From the cell containing the given text, extract its center point as [x, y] coordinate. 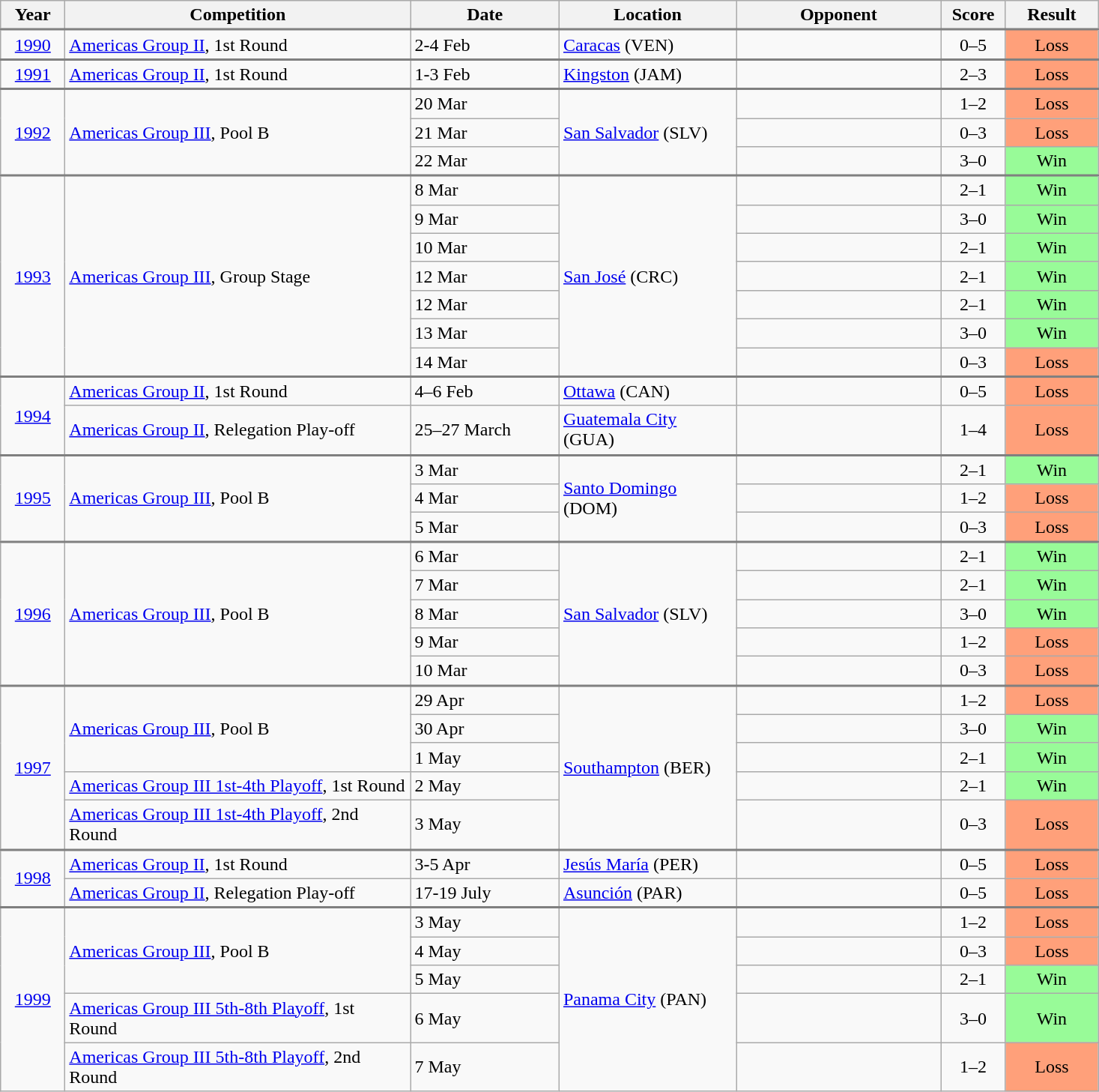
1993 [33, 276]
2–3 [973, 74]
1995 [33, 498]
Result [1052, 15]
1996 [33, 614]
3 Mar [485, 469]
San José (CRC) [647, 276]
Guatemala City (GUA) [647, 430]
1991 [33, 74]
1 May [485, 757]
1-3 Feb [485, 74]
13 Mar [485, 333]
29 Apr [485, 700]
Santo Domingo (DOM) [647, 498]
3-5 Apr [485, 863]
1990 [33, 45]
Score [973, 15]
Location [647, 15]
Panama City (PAN) [647, 1000]
30 Apr [485, 728]
Asunción (PAR) [647, 893]
4–6 Feb [485, 391]
21 Mar [485, 133]
7 Mar [485, 585]
Date [485, 15]
Jesús María (PER) [647, 863]
Opponent [838, 15]
Caracas (VEN) [647, 45]
6 Mar [485, 556]
Year [33, 15]
Competition [238, 15]
1992 [33, 133]
2-4 Feb [485, 45]
Kingston (JAM) [647, 74]
4 Mar [485, 498]
2 May [485, 785]
Ottawa (CAN) [647, 391]
1997 [33, 767]
Americas Group III 5th-8th Playoff, 1st Round [238, 1018]
5 May [485, 980]
Americas Group III, Group Stage [238, 276]
7 May [485, 1067]
14 Mar [485, 363]
6 May [485, 1018]
1999 [33, 1000]
Americas Group III 1st-4th Playoff, 2nd Round [238, 824]
4 May [485, 951]
1994 [33, 415]
Americas Group III 5th-8th Playoff, 2nd Round [238, 1067]
22 Mar [485, 162]
20 Mar [485, 103]
5 Mar [485, 528]
Americas Group III 1st-4th Playoff, 1st Round [238, 785]
25–27 March [485, 430]
1–4 [973, 430]
Southampton (BER) [647, 767]
17-19 July [485, 893]
1998 [33, 878]
